Extract the (X, Y) coordinate from the center of the cell holding the provided text.  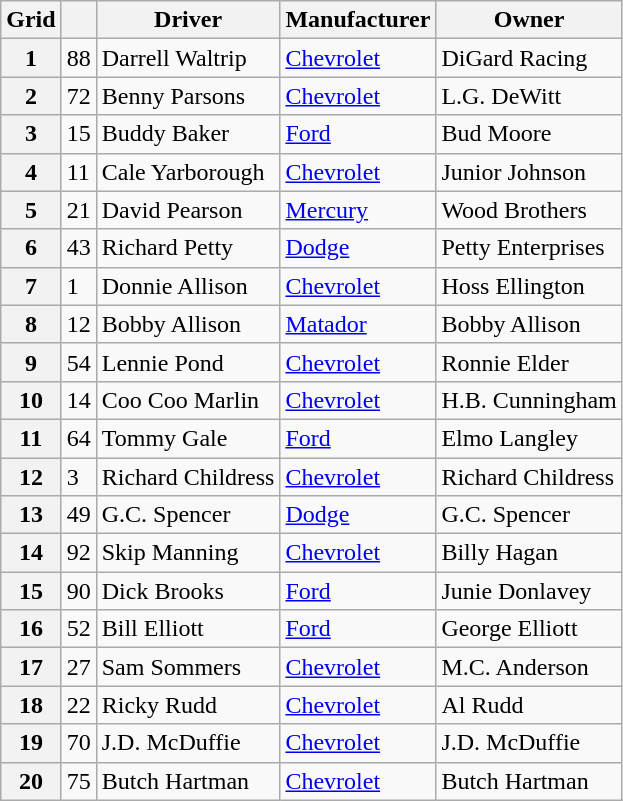
4 (31, 172)
52 (78, 629)
Elmo Langley (529, 438)
64 (78, 438)
Lennie Pond (188, 362)
19 (31, 743)
Ronnie Elder (529, 362)
H.B. Cunningham (529, 400)
49 (78, 515)
Dick Brooks (188, 591)
Owner (529, 20)
9 (31, 362)
8 (31, 324)
Cale Yarborough (188, 172)
Grid (31, 20)
18 (31, 705)
27 (78, 667)
Donnie Allison (188, 286)
Darrell Waltrip (188, 58)
6 (31, 248)
54 (78, 362)
Ricky Rudd (188, 705)
Buddy Baker (188, 134)
75 (78, 781)
Coo Coo Marlin (188, 400)
22 (78, 705)
Skip Manning (188, 553)
70 (78, 743)
Junior Johnson (529, 172)
Junie Donlavey (529, 591)
2 (31, 96)
21 (78, 210)
43 (78, 248)
90 (78, 591)
M.C. Anderson (529, 667)
Matador (358, 324)
Al Rudd (529, 705)
5 (31, 210)
Driver (188, 20)
20 (31, 781)
88 (78, 58)
Richard Petty (188, 248)
Manufacturer (358, 20)
Sam Sommers (188, 667)
George Elliott (529, 629)
Petty Enterprises (529, 248)
10 (31, 400)
17 (31, 667)
7 (31, 286)
72 (78, 96)
L.G. DeWitt (529, 96)
Wood Brothers (529, 210)
Bud Moore (529, 134)
Mercury (358, 210)
DiGard Racing (529, 58)
13 (31, 515)
16 (31, 629)
Benny Parsons (188, 96)
Bill Elliott (188, 629)
Hoss Ellington (529, 286)
Billy Hagan (529, 553)
David Pearson (188, 210)
Tommy Gale (188, 438)
92 (78, 553)
